Locate the cell with the specified text and output its [x, y] center coordinate. 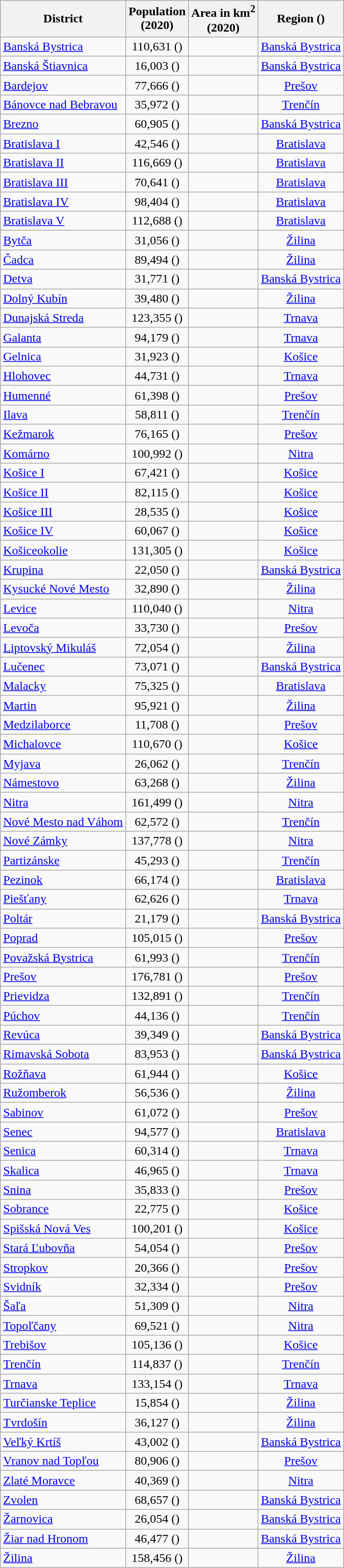
Žarnovica [63, 1519]
Sobrance [63, 1209]
Skalica [63, 1170]
61,993 () [157, 957]
Trebišov [63, 1345]
28,535 () [157, 512]
26,054 () [157, 1519]
Námestovo [63, 783]
Myjava [63, 764]
Zlaté Moravce [63, 1480]
Snina [63, 1190]
69,521 () [157, 1325]
Partizánske [63, 860]
Bratislava V [63, 221]
80,906 () [157, 1461]
Martin [63, 705]
32,334 () [157, 1286]
68,657 () [157, 1500]
Topoľčany [63, 1325]
31,056 () [157, 240]
Košiceokolie [63, 550]
Bratislava I [63, 144]
Sabinov [63, 1112]
31,771 () [157, 279]
Bratislava III [63, 182]
116,669 () [157, 163]
62,572 () [157, 822]
Košice II [63, 492]
Košice III [63, 512]
54,054 () [157, 1248]
176,781 () [157, 976]
94,179 () [157, 337]
Dolný Kubín [63, 298]
35,972 () [157, 104]
21,179 () [157, 918]
Čadca [63, 260]
Prievidza [63, 996]
61,398 () [157, 395]
Bytča [63, 240]
75,325 () [157, 686]
Ilava [63, 414]
Rožňava [63, 1074]
Gelnica [63, 356]
Nové Mesto nad Váhom [63, 822]
26,062 () [157, 764]
89,494 () [157, 260]
46,477 () [157, 1538]
Malacky [63, 686]
114,837 () [157, 1364]
94,577 () [157, 1132]
82,115 () [157, 492]
Population(2020) [157, 19]
60,067 () [157, 531]
62,626 () [157, 899]
67,421 () [157, 473]
76,165 () [157, 434]
44,136 () [157, 1015]
33,730 () [157, 628]
31,923 () [157, 356]
100,992 () [157, 454]
35,833 () [157, 1190]
Levoča [63, 628]
110,631 () [157, 46]
Považská Bystrica [63, 957]
131,305 () [157, 550]
Kežmarok [63, 434]
51,309 () [157, 1306]
Šaľa [63, 1306]
Humenné [63, 395]
Nové Zámky [63, 841]
Ružomberok [63, 1093]
43,002 () [157, 1442]
Komárno [63, 454]
Krupina [63, 570]
137,778 () [157, 841]
Senica [63, 1151]
46,965 () [157, 1170]
58,811 () [157, 414]
39,349 () [157, 1034]
Poprad [63, 938]
Rimavská Sobota [63, 1054]
Stropkov [63, 1267]
42,546 () [157, 144]
Zvolen [63, 1500]
Veľký Krtíš [63, 1442]
Bratislava IV [63, 202]
Detva [63, 279]
Bratislava II [63, 163]
56,536 () [157, 1093]
Bardejov [63, 85]
Revúca [63, 1034]
39,480 () [157, 298]
Piešťany [63, 899]
Bánovce nad Bebravou [63, 104]
105,136 () [157, 1345]
Lučenec [63, 666]
Dunajská Streda [63, 318]
95,921 () [157, 705]
22,775 () [157, 1209]
Levice [63, 608]
100,201 () [157, 1228]
83,953 () [157, 1054]
Medzilaborce [63, 724]
Poltár [63, 918]
Galanta [63, 337]
61,072 () [157, 1112]
112,688 () [157, 221]
133,154 () [157, 1384]
Púchov [63, 1015]
Brezno [63, 124]
110,040 () [157, 608]
15,854 () [157, 1403]
Banská Štiavnica [63, 66]
123,355 () [157, 318]
Senec [63, 1132]
Area in km2(2020) [223, 19]
Vranov nad Topľou [63, 1461]
77,666 () [157, 85]
72,054 () [157, 647]
60,314 () [157, 1151]
Spišská Nová Ves [63, 1228]
Tvrdošín [63, 1422]
36,127 () [157, 1422]
Žiar nad Hronom [63, 1538]
158,456 () [157, 1558]
Turčianske Teplice [63, 1403]
98,404 () [157, 202]
66,174 () [157, 880]
32,890 () [157, 589]
Region () [301, 19]
110,670 () [157, 744]
16,003 () [157, 66]
Svidník [63, 1286]
Košice IV [63, 531]
132,891 () [157, 996]
Kysucké Nové Mesto [63, 589]
40,369 () [157, 1480]
Stará Ľubovňa [63, 1248]
Michalovce [63, 744]
45,293 () [157, 860]
Hlohovec [63, 376]
Košice I [63, 473]
20,366 () [157, 1267]
70,641 () [157, 182]
73,071 () [157, 666]
44,731 () [157, 376]
105,015 () [157, 938]
63,268 () [157, 783]
Pezinok [63, 880]
161,499 () [157, 802]
22,050 () [157, 570]
District [63, 19]
61,944 () [157, 1074]
60,905 () [157, 124]
11,708 () [157, 724]
Liptovský Mikuláš [63, 647]
